From the cell containing the given text, extract its center point as (X, Y) coordinate. 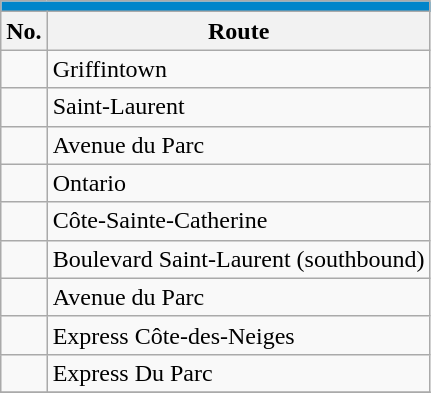
Ontario (238, 183)
Express Du Parc (238, 373)
Côte-Sainte-Catherine (238, 221)
Saint-Laurent (238, 107)
Express Côte-des-Neiges (238, 335)
No. (24, 31)
Griffintown (238, 69)
Boulevard Saint-Laurent (southbound) (238, 259)
Route (238, 31)
